Detect which cell encompasses the target text, then output its [X, Y] center coordinate. 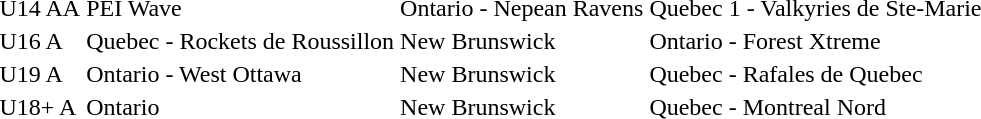
Ontario - West Ottawa [240, 74]
Quebec - Rockets de Roussillon [240, 41]
